Output the (x, y) coordinate of the center of the cell containing the given text.  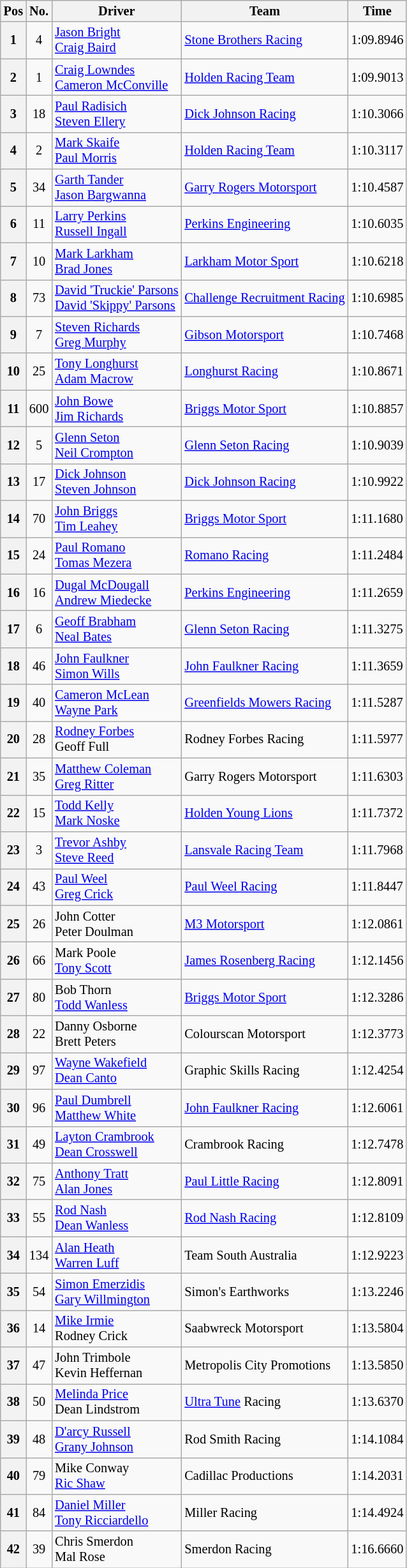
Steven Richards Greg Murphy (116, 335)
1:10.9922 (377, 482)
48 (39, 1439)
70 (39, 519)
1:10.9039 (377, 445)
1:10.6035 (377, 224)
Melinda Price Dean Lindstrom (116, 1402)
33 (13, 1218)
Colourscan Motorsport (264, 1034)
Team (264, 11)
Cameron McLean Wayne Park (116, 703)
96 (39, 1108)
49 (39, 1145)
9 (13, 335)
27 (13, 997)
30 (13, 1108)
M3 Motorsport (264, 924)
1:10.8671 (377, 372)
1:10.3066 (377, 114)
Metropolis City Promotions (264, 1366)
97 (39, 1071)
David 'Truckie' Parsons David 'Skippy' Parsons (116, 298)
Trevor Ashby Steve Reed (116, 850)
1:10.8857 (377, 409)
Todd Kelly Mark Noske (116, 813)
1:12.8109 (377, 1218)
Holden Young Lions (264, 813)
D'arcy Russell Grany Johnson (116, 1439)
Cadillac Productions (264, 1476)
John Trimbole Kevin Heffernan (116, 1366)
Dick Johnson Steven Johnson (116, 482)
Dugal McDougall Andrew Miedecke (116, 592)
13 (13, 482)
Driver (116, 11)
John Cotter Peter Doulman (116, 924)
50 (39, 1402)
Wayne Wakefield Dean Canto (116, 1071)
No. (39, 11)
1:11.5287 (377, 703)
43 (39, 887)
1:12.8091 (377, 1181)
1:11.5977 (377, 739)
Jason Bright Craig Baird (116, 40)
1:13.2246 (377, 1292)
1:12.1456 (377, 960)
1:11.7968 (377, 850)
75 (39, 1181)
38 (13, 1402)
1:10.6985 (377, 298)
54 (39, 1292)
Romano Racing (264, 555)
1:11.3659 (377, 666)
Lansvale Racing Team (264, 850)
8 (13, 298)
Stone Brothers Racing (264, 40)
Rod Nash Dean Wanless (116, 1218)
Team South Australia (264, 1255)
1:12.7478 (377, 1145)
55 (39, 1218)
1:16.6660 (377, 1549)
1:12.9223 (377, 1255)
Pos (13, 11)
1:11.2659 (377, 592)
600 (39, 409)
23 (13, 850)
1:13.5804 (377, 1329)
Graphic Skills Racing (264, 1071)
Time (377, 11)
Greenfields Mowers Racing (264, 703)
32 (13, 1181)
1:10.3117 (377, 151)
37 (13, 1366)
Ultra Tune Racing (264, 1402)
80 (39, 997)
Smerdon Racing (264, 1549)
19 (13, 703)
Simon Emerzidis Gary Willmington (116, 1292)
Anthony Tratt Alan Jones (116, 1181)
47 (39, 1366)
1:12.0861 (377, 924)
Matthew Coleman Greg Ritter (116, 776)
84 (39, 1512)
1:12.3286 (377, 997)
46 (39, 666)
Saabwreck Motorsport (264, 1329)
1:11.2484 (377, 555)
134 (39, 1255)
29 (13, 1071)
36 (13, 1329)
21 (13, 776)
Miller Racing (264, 1512)
Bob Thorn Todd Wanless (116, 997)
Paul Romano Tomas Mezera (116, 555)
Mike Irmie Rodney Crick (116, 1329)
1:10.7468 (377, 335)
Larry Perkins Russell Ingall (116, 224)
Crambrook Racing (264, 1145)
Paul Dumbrell Matthew White (116, 1108)
1:14.1084 (377, 1439)
66 (39, 960)
Rod Smith Racing (264, 1439)
20 (13, 739)
79 (39, 1476)
Tony Longhurst Adam Macrow (116, 372)
Challenge Recruitment Racing (264, 298)
42 (13, 1549)
1:12.4254 (377, 1071)
1:12.3773 (377, 1034)
Craig Lowndes Cameron McConville (116, 77)
Paul Little Racing (264, 1181)
James Rosenberg Racing (264, 960)
Mark Larkham Brad Jones (116, 261)
Rod Nash Racing (264, 1218)
1:11.7372 (377, 813)
Paul Radisich Steven Ellery (116, 114)
1:14.4924 (377, 1512)
Mark Poole Tony Scott (116, 960)
73 (39, 298)
31 (13, 1145)
Layton Crambrook Dean Crosswell (116, 1145)
Alan Heath Warren Luff (116, 1255)
1:09.8946 (377, 40)
12 (13, 445)
41 (13, 1512)
John Briggs Tim Leahey (116, 519)
Larkham Motor Sport (264, 261)
Garth Tander Jason Bargwanna (116, 188)
Paul Weel Greg Crick (116, 887)
1:09.9013 (377, 77)
1:10.4587 (377, 188)
1:14.2031 (377, 1476)
Glenn Seton Neil Crompton (116, 445)
Daniel Miller Tony Ricciardello (116, 1512)
Rodney Forbes Geoff Full (116, 739)
1:11.3275 (377, 629)
1:12.6061 (377, 1108)
Longhurst Racing (264, 372)
Mike Conway Ric Shaw (116, 1476)
1:13.5850 (377, 1366)
Geoff Brabham Neal Bates (116, 629)
Danny Osborne Brett Peters (116, 1034)
Chris Smerdon Mal Rose (116, 1549)
1:11.1680 (377, 519)
John Bowe Jim Richards (116, 409)
Paul Weel Racing (264, 887)
Simon's Earthworks (264, 1292)
John Faulkner Simon Wills (116, 666)
1:11.6303 (377, 776)
1:11.8447 (377, 887)
Gibson Motorsport (264, 335)
1:10.6218 (377, 261)
1:13.6370 (377, 1402)
Rodney Forbes Racing (264, 739)
Mark Skaife Paul Morris (116, 151)
